Identify which cell holds the provided text, then report its (x, y) central coordinate. 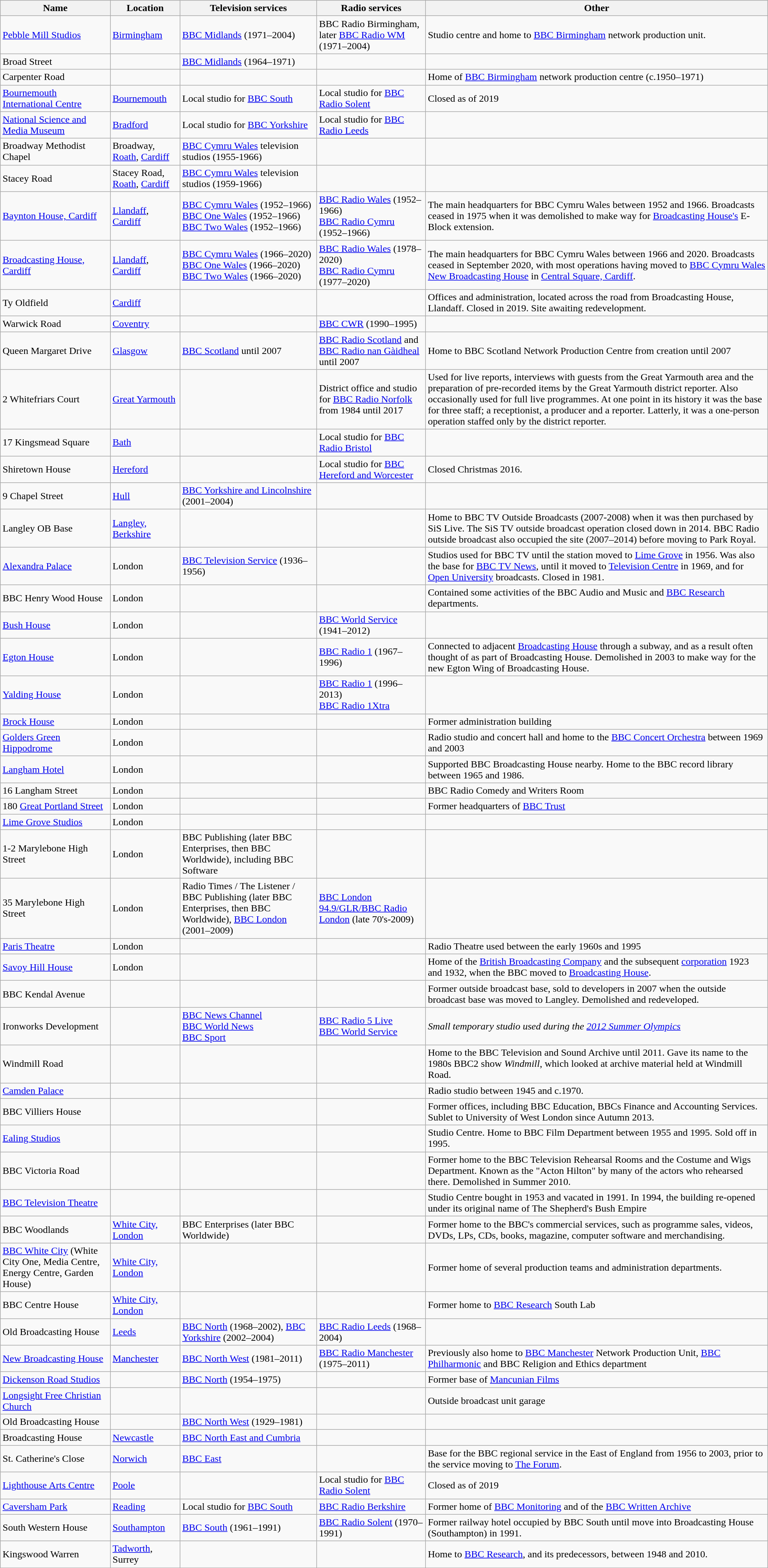
Home of BBC Birmingham network production centre (c.1950–1971) (597, 77)
Television services (249, 8)
BBC World Service (1941–2012) (371, 625)
Home of the British Broadcasting Company and the subsequent corporation 1923 and 1932, when the BBC moved to Broadcasting House. (597, 967)
Stacey Road, Roath, Cardiff (145, 178)
Location (145, 8)
BBC Cymru Wales (1966–2020)BBC One Wales (1966–2020)BBC Two Wales (1966–2020) (249, 265)
Golders Green Hippodrome (55, 742)
BBC Cymru Wales (1952–1966)BBC One Wales (1952–1966)BBC Two Wales (1952–1966) (249, 216)
BBC Radio Solent (1970–1991) (371, 1527)
Southampton (145, 1527)
Longsight Free Christian Church (55, 1401)
Previously also home to BBC Manchester Network Production Unit, BBC Philharmonic and BBC Religion and Ethics department (597, 1358)
Glasgow (145, 350)
35 Marylebone High Street (55, 908)
Former home to BBC Research South Lab (597, 1305)
Great Yarmouth (145, 399)
Radio Times / The Listener / BBC Publishing (later BBC Enterprises, then BBC Worldwide), BBC London (2001–2009) (249, 908)
Savoy Hill House (55, 967)
Brock House (55, 721)
BBC Midlands (1971–2004) (249, 35)
Studio Centre. Home to BBC Film Department between 1955 and 1995. Sold off in 1995. (597, 1139)
BBC Midlands (1964–1971) (249, 62)
BBC Radio Birmingham, later BBC Radio WM (1971–2004) (371, 35)
BBC Kendal Avenue (55, 994)
Radio services (371, 8)
Pebble Mill Studios (55, 35)
Langham Hotel (55, 769)
Former headquarters of BBC Trust (597, 806)
Closed Christmas 2016. (597, 469)
Yalding House (55, 695)
Tadworth, Surrey (145, 1554)
Local studio for BBC Radio Bristol (371, 443)
Broadway, Roath, Cardiff (145, 152)
Former base of Mancunian Films (597, 1380)
BBC Radio 5 LiveBBC World Service (371, 1026)
BBC Radio Berkshire (371, 1506)
Paris Theatre (55, 946)
Name (55, 8)
Broadcasting House, Cardiff (55, 265)
Windmill Road (55, 1064)
Broadway Methodist Chapel (55, 152)
Outside broadcast unit garage (597, 1401)
South Western House (55, 1527)
Former outside broadcast base, sold to developers in 2007 when the outside broadcast base was moved to Langley. Demolished and redeveloped. (597, 994)
Carpenter Road (55, 77)
BBC Television Theatre (55, 1203)
BBC North (1954–1975) (249, 1380)
Camden Palace (55, 1091)
Lime Grove Studios (55, 822)
Manchester (145, 1358)
Other (597, 8)
Langley OB Base (55, 528)
BBC CWR (1990–1995) (371, 324)
Kingswood Warren (55, 1554)
BBC White City (White City One, Media Centre, Energy Centre, Garden House) (55, 1267)
BBC Cymru Wales television studios (1959-1966) (249, 178)
Base for the BBC regional service in the East of England from 1956 to 2003, prior to the service moving to The Forum. (597, 1458)
BBC Scotland until 2007 (249, 350)
Leeds (145, 1331)
Ironworks Development (55, 1026)
Local studio for BBC Hereford and Worcester (371, 469)
Former offices, including BBC Education, BBCs Finance and Accounting Services. Sublet to University of West London since Autumn 2013. (597, 1112)
Cardiff (145, 303)
Broadcasting House (55, 1438)
BBC Radio Wales (1978–2020)BBC Radio Cymru (1977–2020) (371, 265)
Langley, Berkshire (145, 528)
Stacey Road (55, 178)
Coventry (145, 324)
BBC Yorkshire and Lincolnshire (2001–2004) (249, 496)
Bradford (145, 125)
New Broadcasting House (55, 1358)
Hereford (145, 469)
Local studio for BBC Yorkshire (249, 125)
Small temporary studio used during the 2012 Summer Olympics (597, 1026)
Radio studio and concert hall and home to the BBC Concert Orchestra between 1969 and 2003 (597, 742)
Shiretown House (55, 469)
1-2 Marylebone High Street (55, 854)
BBC North West (1929–1981) (249, 1422)
BBC North East and Cumbria (249, 1438)
BBC Woodlands (55, 1230)
Baynton House, Cardiff (55, 216)
District office and studio for BBC Radio Norfolk from 1984 until 2017 (371, 399)
Dickenson Road Studios (55, 1380)
Former railway hotel occupied by BBC South until move into Broadcasting House (Southampton) in 1991. (597, 1527)
Newcastle (145, 1438)
BBC Centre House (55, 1305)
National Science and Media Museum (55, 125)
Bush House (55, 625)
St. Catherine's Close (55, 1458)
2 Whitefriars Court (55, 399)
17 Kingsmead Square (55, 443)
Former administration building (597, 721)
Egton House (55, 657)
Hull (145, 496)
Local studio for BBC Radio Leeds (371, 125)
180 Great Portland Street (55, 806)
Former home of several production teams and administration departments. (597, 1267)
Home to BBC Scotland Network Production Centre from creation until 2007 (597, 350)
BBC Radio Manchester (1975–2011) (371, 1358)
BBC News ChannelBBC World NewsBBC Sport (249, 1026)
BBC East (249, 1458)
BBC Radio 1 (1967–1996) (371, 657)
Studio centre and home to BBC Birmingham network production unit. (597, 35)
BBC Enterprises (later BBC Worldwide) (249, 1230)
Former home of BBC Monitoring and of the BBC Written Archive (597, 1506)
Radio studio between 1945 and c.1970. (597, 1091)
Radio Theatre used between the early 1960s and 1995 (597, 946)
BBC Radio Scotland and BBC Radio nan Gàidheal until 2007 (371, 350)
BBC Cymru Wales television studios (1955-1966) (249, 152)
Norwich (145, 1458)
16 Langham Street (55, 790)
Bath (145, 443)
Poole (145, 1486)
BBC Television Service (1936–1956) (249, 566)
BBC North (1968–2002), BBC Yorkshire (2002–2004) (249, 1331)
Queen Margaret Drive (55, 350)
BBC Villiers House (55, 1112)
BBC Radio Leeds (1968–2004) (371, 1331)
BBC Radio Wales (1952–1966)BBC Radio Cymru (1952–1966) (371, 216)
Warwick Road (55, 324)
BBC Publishing (later BBC Enterprises, then BBC Worldwide), including BBC Software (249, 854)
BBC Radio Comedy and Writers Room (597, 790)
Ty Oldfield (55, 303)
Reading (145, 1506)
Bournemouth (145, 98)
Alexandra Palace (55, 566)
BBC Radio 1 (1996–2013)BBC Radio 1Xtra (371, 695)
Home to BBC Research, and its predecessors, between 1948 and 2010. (597, 1554)
BBC Henry Wood House (55, 598)
Ealing Studios (55, 1139)
Lighthouse Arts Centre (55, 1486)
Birmingham (145, 35)
Offices and administration, located across the road from Broadcasting House, Llandaff. Closed in 2019. Site awaiting redevelopment. (597, 303)
Caversham Park (55, 1506)
Supported BBC Broadcasting House nearby. Home to the BBC record library between 1965 and 1986. (597, 769)
Broad Street (55, 62)
BBC London 94.9/GLR/BBC Radio London (late 70's-2009) (371, 908)
Contained some activities of the BBC Audio and Music and BBC Research departments. (597, 598)
BBC North West (1981–2011) (249, 1358)
BBC South (1961–1991) (249, 1527)
BBC Victoria Road (55, 1171)
Bournemouth International Centre (55, 98)
Studio Centre bought in 1953 and vacated in 1991. In 1994, the building re-opened under its original name of The Shepherd's Bush Empire (597, 1203)
9 Chapel Street (55, 496)
Former home to the BBC's commercial services, such as programme sales, videos, DVDs, LPs, CDs, books, magazine, computer software and merchandising. (597, 1230)
